Provide the [x, y] coordinate of the cell's center where the given text is located.  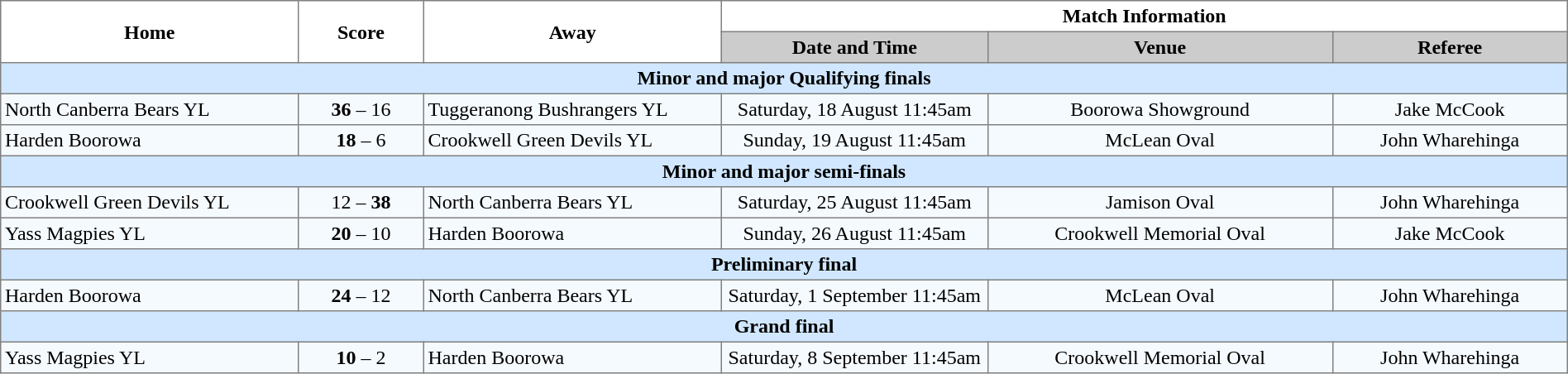
Venue [1159, 47]
Minor and major semi-finals [784, 171]
24 – 12 [361, 295]
Sunday, 26 August 11:45am [854, 233]
Match Information [1145, 17]
Jamison Oval [1159, 203]
Saturday, 8 September 11:45am [854, 357]
Preliminary final [784, 265]
36 – 16 [361, 109]
18 – 6 [361, 141]
Sunday, 19 August 11:45am [854, 141]
Score [361, 31]
Saturday, 25 August 11:45am [854, 203]
10 – 2 [361, 357]
Saturday, 18 August 11:45am [854, 109]
Away [572, 31]
Boorowa Showground [1159, 109]
Saturday, 1 September 11:45am [854, 295]
Date and Time [854, 47]
12 – 38 [361, 203]
Tuggeranong Bushrangers YL [572, 109]
Referee [1450, 47]
Home [150, 31]
20 – 10 [361, 233]
Grand final [784, 327]
Minor and major Qualifying finals [784, 79]
